Return the [x, y] coordinate for the center point of the cell that contains the specified text.  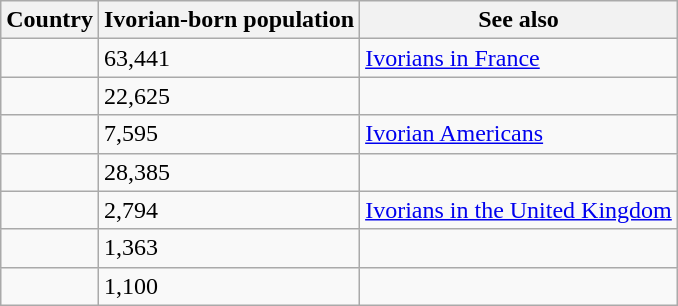
Ivorians in the United Kingdom [519, 210]
Country [50, 20]
See also [519, 20]
2,794 [228, 210]
1,363 [228, 248]
63,441 [228, 58]
7,595 [228, 134]
28,385 [228, 172]
22,625 [228, 96]
Ivorian-born population [228, 20]
Ivorians in France [519, 58]
Ivorian Americans [519, 134]
1,100 [228, 286]
